Pinpoint the cell where the given text exists, returning its [X, Y] midpoint coordinate. 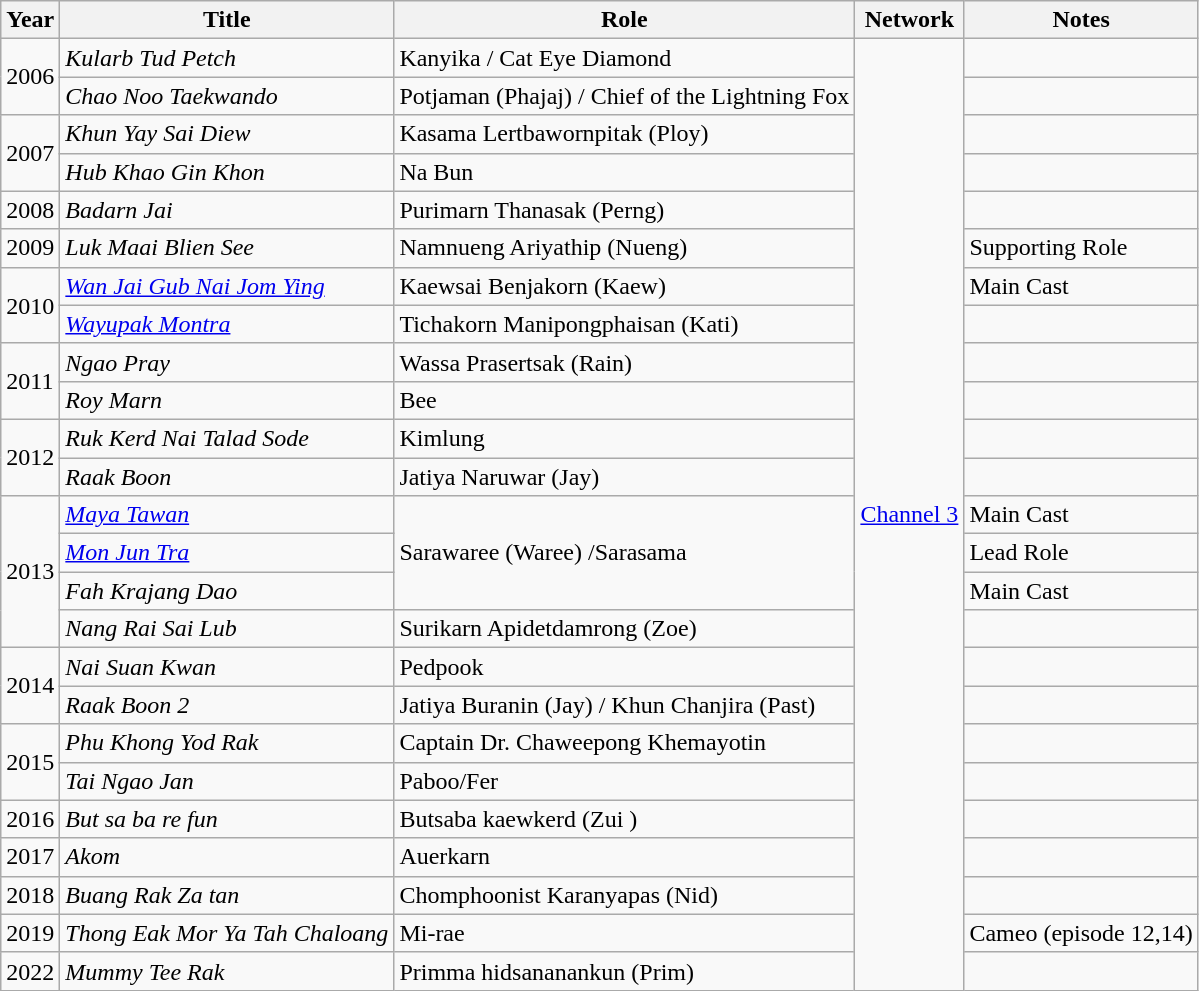
2018 [30, 895]
2008 [30, 210]
Jatiya Naruwar (Jay) [624, 477]
Jatiya Buranin (Jay) / Khun Chanjira (Past) [624, 705]
Surikarn Apidetdamrong (Zoe) [624, 629]
Nang Rai Sai Lub [227, 629]
Wan Jai Gub Nai Jom Ying [227, 286]
Mi-rae [624, 933]
2011 [30, 381]
Hub Khao Gin Khon [227, 172]
Maya Tawan [227, 515]
Supporting Role [1081, 248]
Badarn Jai [227, 210]
Thong Eak Mor Ya Tah Chaloang [227, 933]
Kimlung [624, 438]
Luk Maai Blien See [227, 248]
Kasama Lertbawornpitak (Ploy) [624, 134]
Fah Krajang Dao [227, 591]
2010 [30, 305]
Roy Marn [227, 400]
Role [624, 20]
Chao Noo Taekwando [227, 96]
2012 [30, 457]
Raak Boon [227, 477]
2009 [30, 248]
Kaewsai Benjakorn (Kaew) [624, 286]
Sarawaree (Waree) /Sarasama [624, 553]
Tichakorn Manipongphaisan (Kati) [624, 324]
Mon Jun Tra [227, 553]
Channel 3 [910, 515]
2006 [30, 77]
Title [227, 20]
Kanyika / Cat Eye Diamond [624, 58]
Purimarn Thanasak (Perng) [624, 210]
2017 [30, 857]
Paboo/Fer [624, 781]
Primma hidsananankun (Prim) [624, 971]
Captain Dr. Chaweepong Khemayotin [624, 743]
2007 [30, 153]
But sa ba re fun [227, 819]
Tai Ngao Jan [227, 781]
Buang Rak Za tan [227, 895]
Lead Role [1081, 553]
Mummy Tee Rak [227, 971]
Bee [624, 400]
Network [910, 20]
Cameo (episode 12,14) [1081, 933]
Pedpook [624, 667]
2014 [30, 686]
Wassa Prasertsak (Rain) [624, 362]
Wayupak Montra [227, 324]
Notes [1081, 20]
2016 [30, 819]
2022 [30, 971]
2013 [30, 572]
Phu Khong Yod Rak [227, 743]
Namnueng Ariyathip (Nueng) [624, 248]
Na Bun [624, 172]
Raak Boon 2 [227, 705]
Potjaman (Phajaj) / Chief of the Lightning Fox [624, 96]
Kularb Tud Petch [227, 58]
Year [30, 20]
Akom [227, 857]
2019 [30, 933]
Ruk Kerd Nai Talad Sode [227, 438]
Ngao Pray [227, 362]
2015 [30, 762]
Chomphoonist Karanyapas (Nid) [624, 895]
Khun Yay Sai Diew [227, 134]
Butsaba kaewkerd (Zui ) [624, 819]
Auerkarn [624, 857]
Nai Suan Kwan [227, 667]
